Pinpoint the cell where the given text exists, returning its (X, Y) midpoint coordinate. 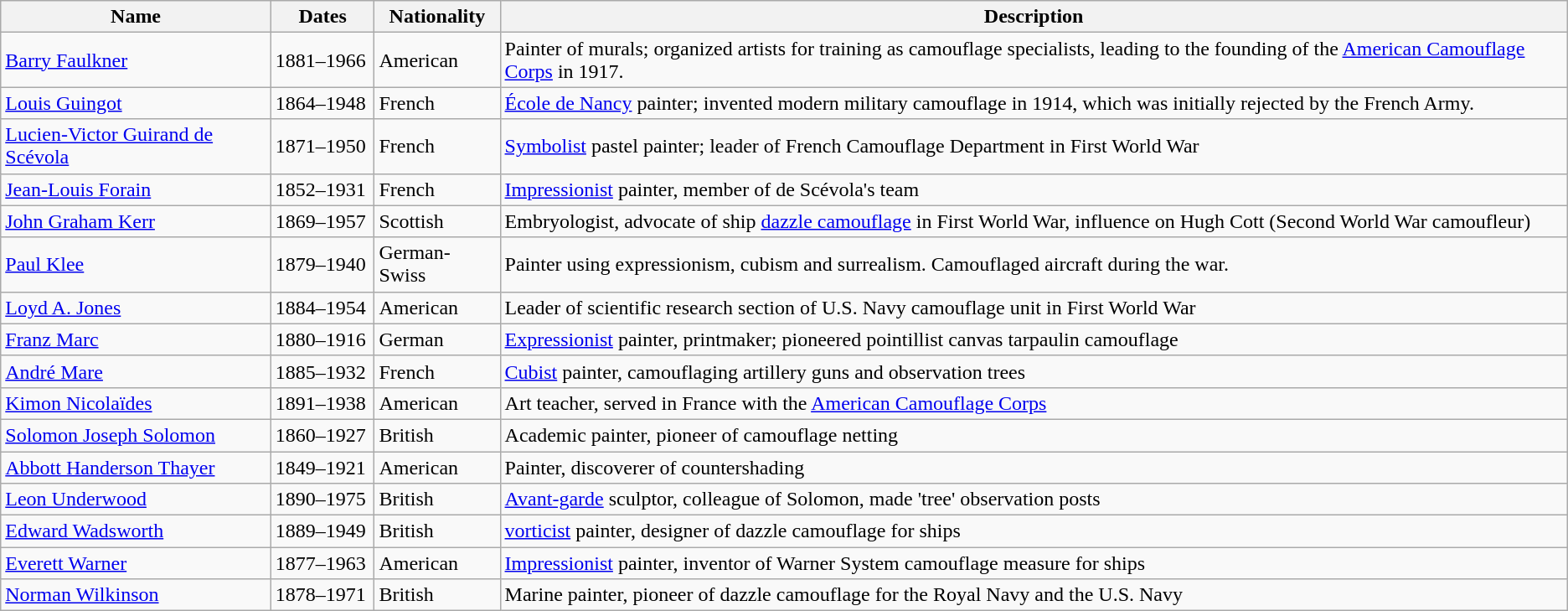
Loyd A. Jones (136, 308)
Solomon Joseph Solomon (136, 435)
vorticist painter, designer of dazzle camouflage for ships (1034, 531)
École de Nancy painter; invented modern military camouflage in 1914, which was initially rejected by the French Army. (1034, 103)
German-Swiss (437, 265)
1891–1938 (322, 403)
Impressionist painter, member of de Scévola's team (1034, 189)
1881–1966 (322, 60)
Art teacher, served in France with the American Camouflage Corps (1034, 403)
Louis Guingot (136, 103)
Dates (322, 17)
Edward Wadsworth (136, 531)
John Graham Kerr (136, 221)
Painter using expressionism, cubism and surrealism. Camouflaged aircraft during the war. (1034, 265)
1869–1957 (322, 221)
Name (136, 17)
Cubist painter, camouflaging artillery guns and observation trees (1034, 371)
Paul Klee (136, 265)
Lucien-Victor Guirand de Scévola (136, 146)
Scottish (437, 221)
André Mare (136, 371)
1889–1949 (322, 531)
Kimon Nicolaïdes (136, 403)
Academic painter, pioneer of camouflage netting (1034, 435)
1880–1916 (322, 339)
1878–1971 (322, 595)
Abbott Handerson Thayer (136, 467)
Symbolist pastel painter; leader of French Camouflage Department in First World War (1034, 146)
Nationality (437, 17)
1884–1954 (322, 308)
Everett Warner (136, 563)
Leon Underwood (136, 500)
1852–1931 (322, 189)
1879–1940 (322, 265)
Avant-garde sculptor, colleague of Solomon, made 'tree' observation posts (1034, 500)
1885–1932 (322, 371)
Leader of scientific research section of U.S. Navy camouflage unit in First World War (1034, 308)
Norman Wilkinson (136, 595)
1877–1963 (322, 563)
1871–1950 (322, 146)
Marine painter, pioneer of dazzle camouflage for the Royal Navy and the U.S. Navy (1034, 595)
German (437, 339)
Impressionist painter, inventor of Warner System camouflage measure for ships (1034, 563)
1864–1948 (322, 103)
Painter, discoverer of countershading (1034, 467)
1860–1927 (322, 435)
Jean-Louis Forain (136, 189)
Description (1034, 17)
1849–1921 (322, 467)
Embryologist, advocate of ship dazzle camouflage in First World War, influence on Hugh Cott (Second World War camoufleur) (1034, 221)
Franz Marc (136, 339)
Painter of murals; organized artists for training as camouflage specialists, leading to the founding of the American Camouflage Corps in 1917. (1034, 60)
1890–1975 (322, 500)
Barry Faulkner (136, 60)
Expressionist painter, printmaker; pioneered pointillist canvas tarpaulin camouflage (1034, 339)
